For the text-containing cell, return its midpoint in [X, Y] coordinate format. 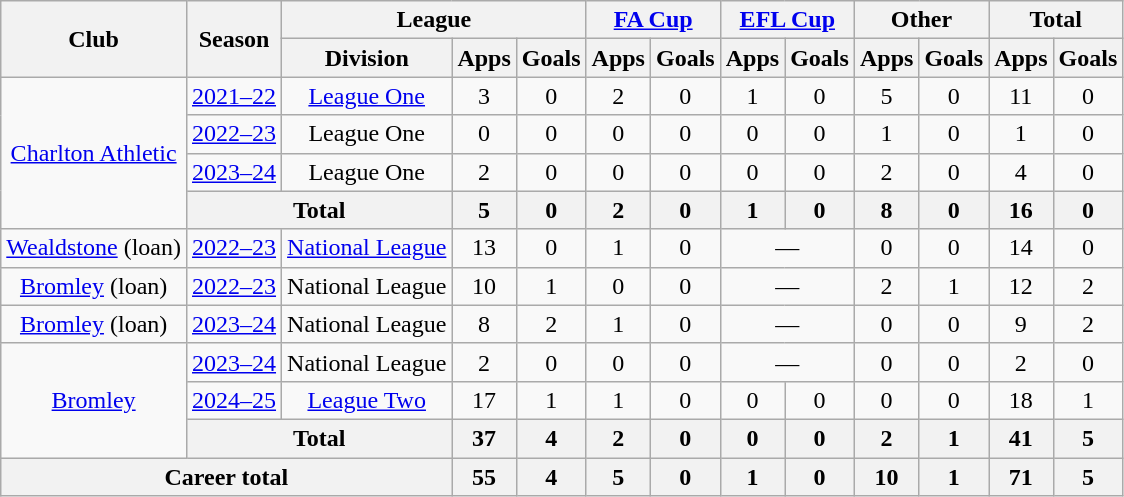
Division [367, 58]
2024–25 [234, 400]
16 [1021, 210]
FA Cup [653, 20]
17 [484, 400]
3 [484, 96]
37 [484, 438]
League [434, 20]
18 [1021, 400]
Career total [226, 477]
Club [94, 39]
9 [1021, 324]
41 [1021, 438]
71 [1021, 477]
League Two [367, 400]
Bromley [94, 400]
2021–22 [234, 96]
Other [921, 20]
55 [484, 477]
Wealdstone (loan) [94, 248]
12 [1021, 286]
Season [234, 39]
11 [1021, 96]
EFL Cup [787, 20]
Charlton Athletic [94, 153]
13 [484, 248]
14 [1021, 248]
